Determine the [x, y] coordinate at the center of the cell enclosing the given text.  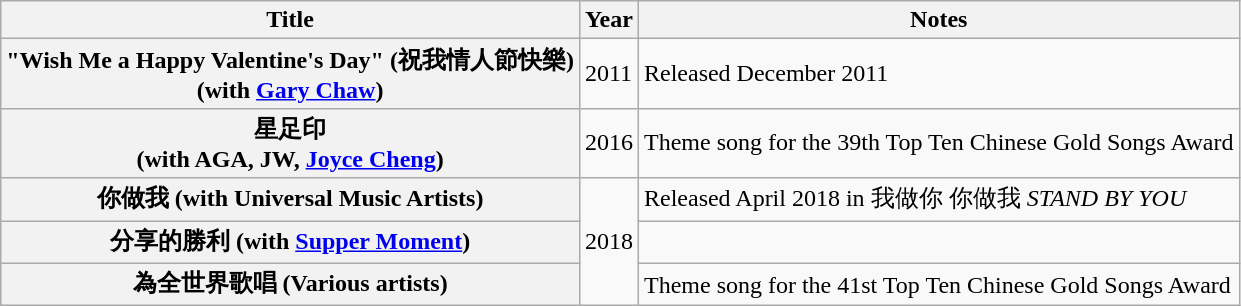
Notes [938, 20]
Year [608, 20]
"Wish Me a Happy Valentine's Day" (祝我情人節快樂)(with Gary Chaw) [290, 74]
Released April 2018 in 我做你 你做我 STAND BY YOU [938, 200]
Released December 2011 [938, 74]
2011 [608, 74]
分享的勝利 (with Supper Moment) [290, 242]
2016 [608, 143]
為全世界歌唱 (Various artists) [290, 284]
Theme song for the 41st Top Ten Chinese Gold Songs Award [938, 284]
星足印(with AGA, JW, Joyce Cheng) [290, 143]
你做我 (with Universal Music Artists) [290, 200]
Title [290, 20]
Theme song for the 39th Top Ten Chinese Gold Songs Award [938, 143]
2018 [608, 242]
